Return the [x, y] coordinate for the center point of the cell that contains the specified text.  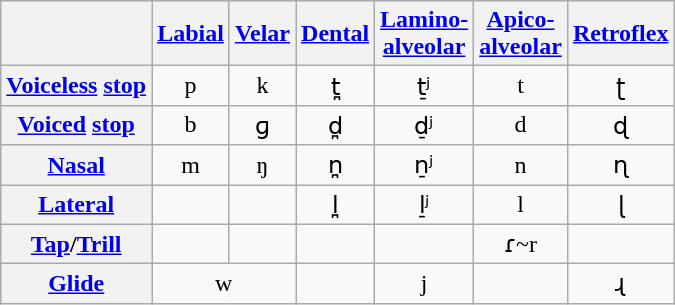
Tap/Trill [76, 244]
p [191, 86]
l̪ [336, 204]
n̠ʲ [424, 165]
ɳ [620, 165]
ɻ [620, 284]
Apico-alveolar [521, 34]
Lamino-alveolar [424, 34]
Dental [336, 34]
k [262, 86]
d̠ʲ [424, 125]
Nasal [76, 165]
Lateral [76, 204]
n [521, 165]
ɖ [620, 125]
d̪ [336, 125]
ɡ [262, 125]
j [424, 284]
l [521, 204]
d [521, 125]
t̠ʲ [424, 86]
m [191, 165]
w [224, 284]
ʈ [620, 86]
n̪ [336, 165]
Labial [191, 34]
Voiceless stop [76, 86]
Velar [262, 34]
Retroflex [620, 34]
t [521, 86]
Voiced stop [76, 125]
l̠ʲ [424, 204]
t̪ [336, 86]
ɭ [620, 204]
b [191, 125]
ɾ~r [521, 244]
Glide [76, 284]
ŋ [262, 165]
